Return (X, Y) of the center of cell containing provided text 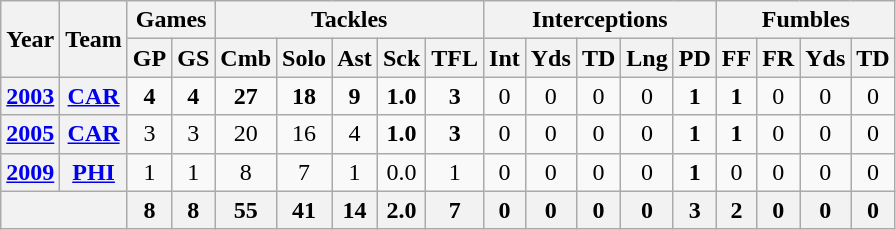
2 (736, 210)
Sck (401, 58)
20 (246, 134)
Team (94, 39)
PD (694, 58)
14 (355, 210)
GS (194, 58)
2.0 (401, 210)
41 (304, 210)
16 (304, 134)
PHI (94, 172)
Games (170, 20)
Lng (647, 58)
9 (355, 96)
Year (30, 39)
2005 (30, 134)
Int (505, 58)
55 (246, 210)
Fumbles (806, 20)
FF (736, 58)
18 (304, 96)
GP (149, 58)
TFL (455, 58)
FR (778, 58)
0.0 (401, 172)
Tackles (350, 20)
27 (246, 96)
2009 (30, 172)
Interceptions (600, 20)
Solo (304, 58)
2003 (30, 96)
Ast (355, 58)
Cmb (246, 58)
